Capture the cell that displays the provided text and extract its [x, y] central coordinate. 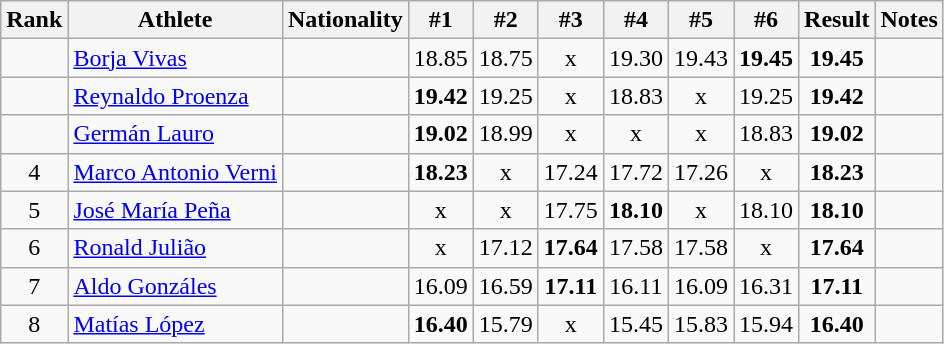
Marco Antonio Verni [176, 172]
19.30 [636, 58]
Aldo Gonzáles [176, 286]
Nationality [345, 20]
Ronald Julião [176, 248]
16.11 [636, 286]
19.43 [700, 58]
15.79 [506, 324]
Germán Lauro [176, 134]
Matías López [176, 324]
Result [837, 20]
José María Peña [176, 210]
17.75 [570, 210]
17.12 [506, 248]
4 [34, 172]
Athlete [176, 20]
#5 [700, 20]
Rank [34, 20]
15.45 [636, 324]
6 [34, 248]
16.31 [766, 286]
7 [34, 286]
#4 [636, 20]
16.59 [506, 286]
18.99 [506, 134]
#2 [506, 20]
15.94 [766, 324]
18.85 [440, 58]
17.24 [570, 172]
#3 [570, 20]
Reynaldo Proenza [176, 96]
15.83 [700, 324]
17.26 [700, 172]
8 [34, 324]
5 [34, 210]
18.75 [506, 58]
#6 [766, 20]
Notes [909, 20]
Borja Vivas [176, 58]
17.72 [636, 172]
#1 [440, 20]
